Find where the given text appears and provide that cell's center as (x, y) coordinate. 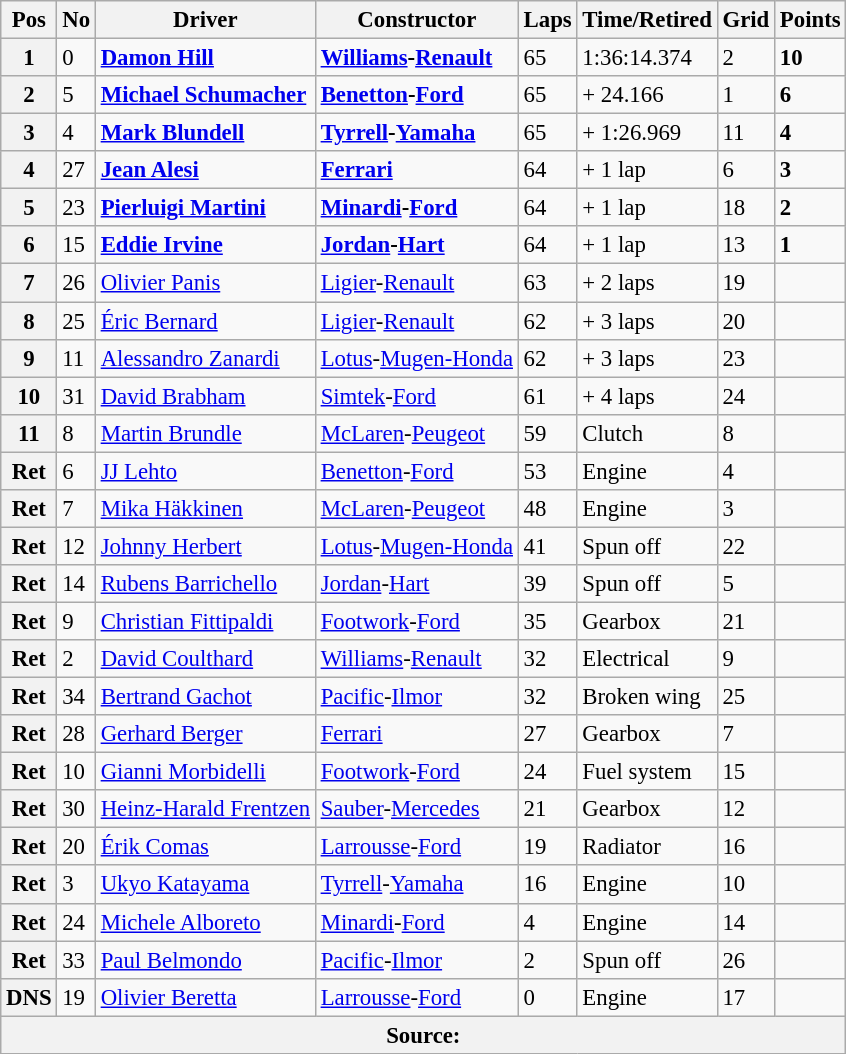
Olivier Beretta (205, 997)
Laps (548, 20)
Radiator (647, 847)
30 (76, 809)
18 (746, 208)
Christian Fittipaldi (205, 621)
Points (810, 20)
48 (548, 509)
39 (548, 584)
Mika Häkkinen (205, 509)
22 (746, 546)
Michele Alboreto (205, 922)
Paul Belmondo (205, 960)
David Brabham (205, 396)
33 (76, 960)
Electrical (647, 659)
17 (746, 997)
Bertrand Gachot (205, 697)
DNS (29, 997)
+ 2 laps (647, 283)
Constructor (416, 20)
Michael Schumacher (205, 95)
Érik Comas (205, 847)
Pierluigi Martini (205, 208)
Broken wing (647, 697)
59 (548, 433)
Heinz-Harald Frentzen (205, 809)
+ 1:26.969 (647, 133)
Martin Brundle (205, 433)
Grid (746, 20)
34 (76, 697)
Pos (29, 20)
13 (746, 245)
Simtek-Ford (416, 396)
+ 24.166 (647, 95)
Eddie Irvine (205, 245)
Mark Blundell (205, 133)
David Coulthard (205, 659)
Time/Retired (647, 20)
Alessandro Zanardi (205, 358)
Éric Bernard (205, 321)
No (76, 20)
63 (548, 283)
35 (548, 621)
Gianni Morbidelli (205, 772)
JJ Lehto (205, 471)
Source: (424, 1035)
Olivier Panis (205, 283)
Rubens Barrichello (205, 584)
28 (76, 734)
Driver (205, 20)
53 (548, 471)
61 (548, 396)
Ukyo Katayama (205, 885)
1:36:14.374 (647, 58)
Fuel system (647, 772)
Johnny Herbert (205, 546)
Sauber-Mercedes (416, 809)
Gerhard Berger (205, 734)
Clutch (647, 433)
+ 4 laps (647, 396)
41 (548, 546)
Jean Alesi (205, 170)
31 (76, 396)
Damon Hill (205, 58)
